Identify which cell holds the provided text, then report its [x, y] central coordinate. 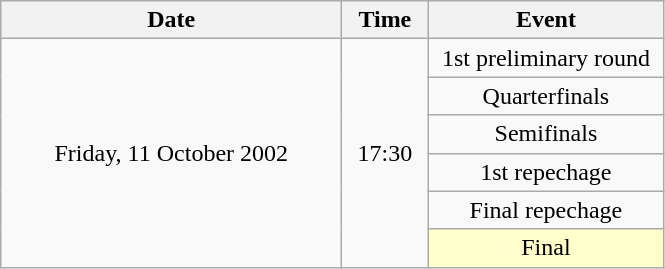
Semifinals [546, 134]
1st preliminary round [546, 58]
Friday, 11 October 2002 [172, 153]
Quarterfinals [546, 96]
1st repechage [546, 172]
Event [546, 20]
Final [546, 248]
Date [172, 20]
Final repechage [546, 210]
Time [385, 20]
17:30 [385, 153]
